Provide the [x, y] coordinate of the cell's center where the given text is located.  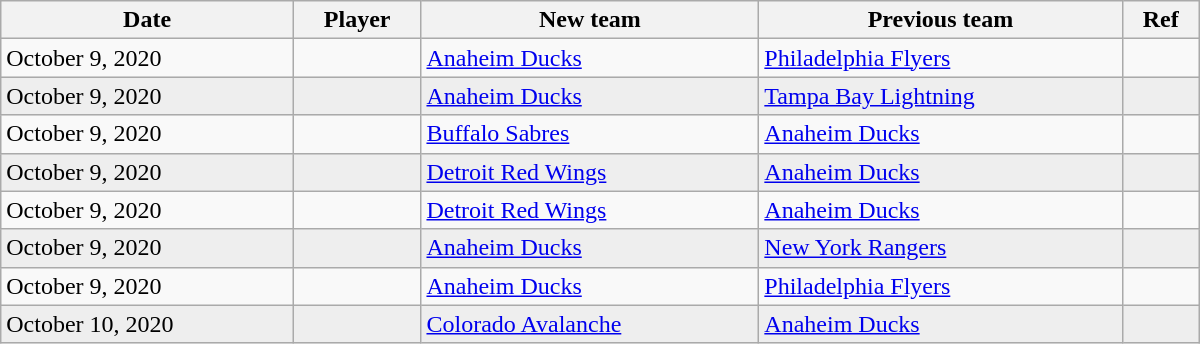
Date [148, 20]
October 10, 2020 [148, 324]
Player [357, 20]
Ref [1160, 20]
New York Rangers [940, 248]
Previous team [940, 20]
New team [590, 20]
Buffalo Sabres [590, 134]
Tampa Bay Lightning [940, 96]
Colorado Avalanche [590, 324]
